Provide the [x, y] coordinate of the cell's center where the given text is located.  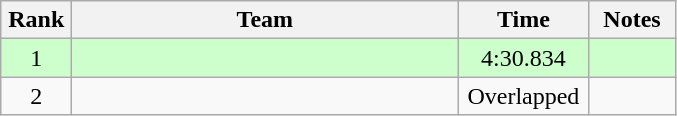
2 [36, 96]
Rank [36, 20]
1 [36, 58]
Overlapped [524, 96]
4:30.834 [524, 58]
Team [265, 20]
Notes [632, 20]
Time [524, 20]
